Output the [X, Y] coordinate of the center of the cell containing the given text.  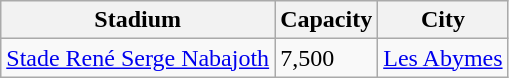
Capacity [326, 20]
7,500 [326, 58]
City [443, 20]
Stade René Serge Nabajoth [138, 58]
Les Abymes [443, 58]
Stadium [138, 20]
